Identify which cell holds the provided text, then report its (x, y) central coordinate. 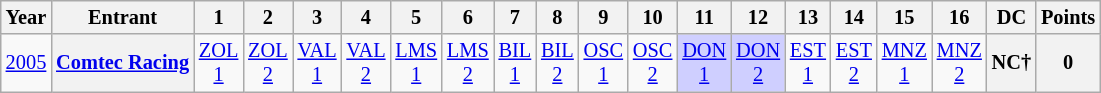
0 (1068, 63)
2 (268, 17)
Comtec Racing (122, 63)
13 (808, 17)
ZOL1 (218, 63)
1 (218, 17)
ZOL2 (268, 63)
6 (468, 17)
NC† (1012, 63)
DON2 (758, 63)
5 (416, 17)
11 (704, 17)
MNZ2 (960, 63)
EST1 (808, 63)
8 (558, 17)
10 (652, 17)
16 (960, 17)
12 (758, 17)
Entrant (122, 17)
14 (854, 17)
4 (366, 17)
Points (1068, 17)
Year (26, 17)
LMS1 (416, 63)
OSC1 (604, 63)
MNZ1 (904, 63)
DC (1012, 17)
VAL1 (318, 63)
EST2 (854, 63)
2005 (26, 63)
OSC2 (652, 63)
DON1 (704, 63)
7 (516, 17)
VAL2 (366, 63)
9 (604, 17)
BIL1 (516, 63)
BIL2 (558, 63)
3 (318, 17)
15 (904, 17)
LMS2 (468, 63)
